Determine the (X, Y) coordinate at the center of the cell enclosing the given text.  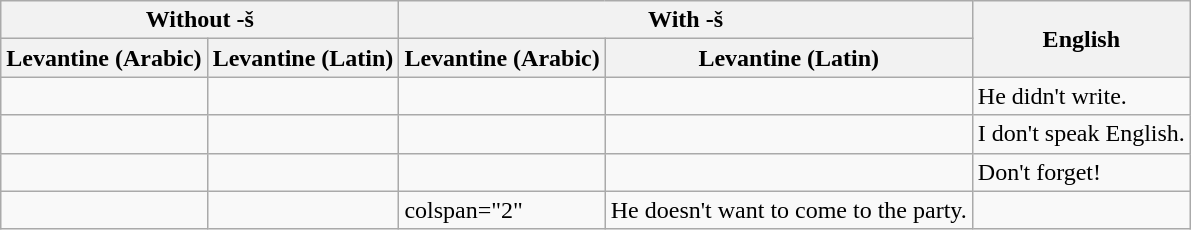
colspan="2" (502, 210)
He doesn't want to come to the party. (788, 210)
English (1081, 39)
He didn't write. (1081, 96)
Without -š (200, 20)
Don't forget! (1081, 172)
With -š (686, 20)
I don't speak English. (1081, 134)
